For the text-containing cell, return its midpoint in [X, Y] coordinate format. 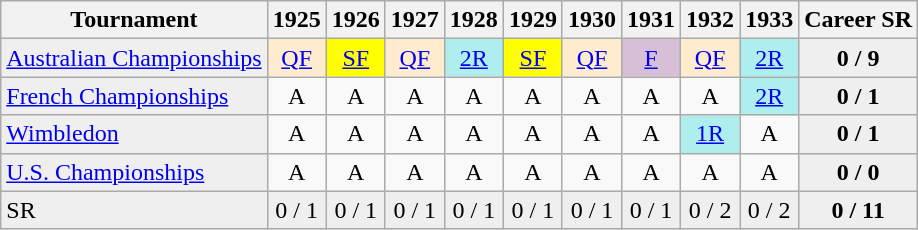
U.S. Championships [134, 172]
1931 [652, 20]
1925 [296, 20]
Tournament [134, 20]
0 / 11 [858, 210]
1928 [474, 20]
0 / 9 [858, 58]
1930 [592, 20]
1929 [532, 20]
1926 [356, 20]
Australian Championships [134, 58]
0 / 0 [858, 172]
F [652, 58]
Career SR [858, 20]
1927 [414, 20]
1933 [770, 20]
1R [710, 134]
Wimbledon [134, 134]
French Championships [134, 96]
SR [134, 210]
1932 [710, 20]
